Extract the (x, y) coordinate from the center of the cell holding the provided text.  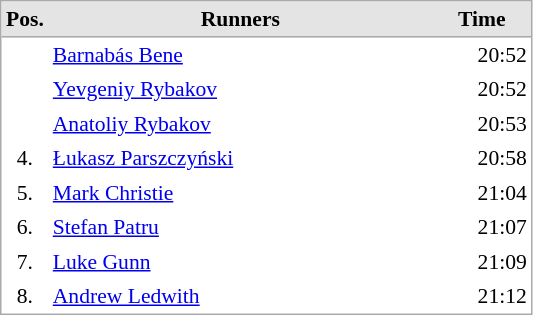
21:12 (482, 296)
Yevgeniy Rybakov (240, 89)
8. (26, 296)
21:07 (482, 227)
Anatoliy Rybakov (240, 123)
Barnabás Bene (240, 55)
Time (482, 20)
21:04 (482, 193)
Andrew Ledwith (240, 296)
Łukasz Parszczyński (240, 158)
4. (26, 158)
7. (26, 261)
6. (26, 227)
Runners (240, 20)
5. (26, 193)
20:53 (482, 123)
Pos. (26, 20)
21:09 (482, 261)
20:58 (482, 158)
Mark Christie (240, 193)
Luke Gunn (240, 261)
Stefan Patru (240, 227)
